Provide the (x, y) coordinate of the cell's center where the given text is located.  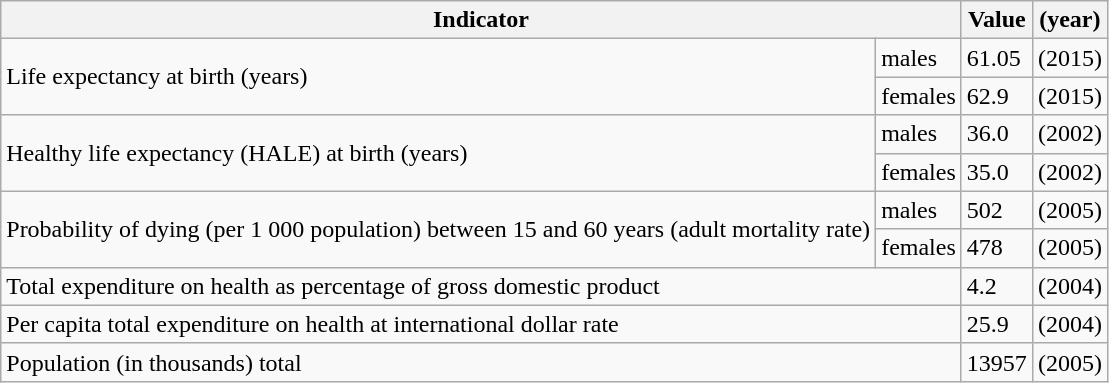
4.2 (996, 286)
Population (in thousands) total (482, 362)
Life expectancy at birth (years) (438, 77)
62.9 (996, 96)
Per capita total expenditure on health at international dollar rate (482, 324)
Value (996, 20)
25.9 (996, 324)
61.05 (996, 58)
36.0 (996, 134)
Probability of dying (per 1 000 population) between 15 and 60 years (adult mortality rate) (438, 229)
(year) (1070, 20)
35.0 (996, 172)
Indicator (482, 20)
502 (996, 210)
478 (996, 248)
13957 (996, 362)
Healthy life expectancy (HALE) at birth (years) (438, 153)
Total expenditure on health as percentage of gross domestic product (482, 286)
